Output the [x, y] coordinate of the center of the cell containing the given text.  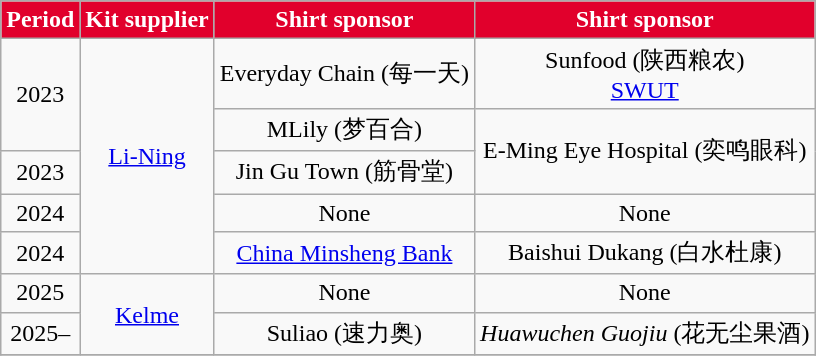
E-Ming Eye Hospital (奕鸣眼科) [645, 150]
Suliao (速力奥) [344, 334]
Baishui Dukang (白水杜康) [645, 254]
Everyday Chain (每一天) [344, 74]
Sunfood (陕西粮农)SWUT [645, 74]
Huawuchen Guojiu (花无尘果酒) [645, 334]
2025– [40, 334]
MLily (梦百合) [344, 130]
2025 [40, 293]
Kelme [147, 314]
Li-Ning [147, 156]
Jin Gu Town (筋骨堂) [344, 172]
China Minsheng Bank [344, 254]
Kit supplier [147, 20]
Period [40, 20]
